Extract the (X, Y) coordinate from the center of the cell holding the provided text.  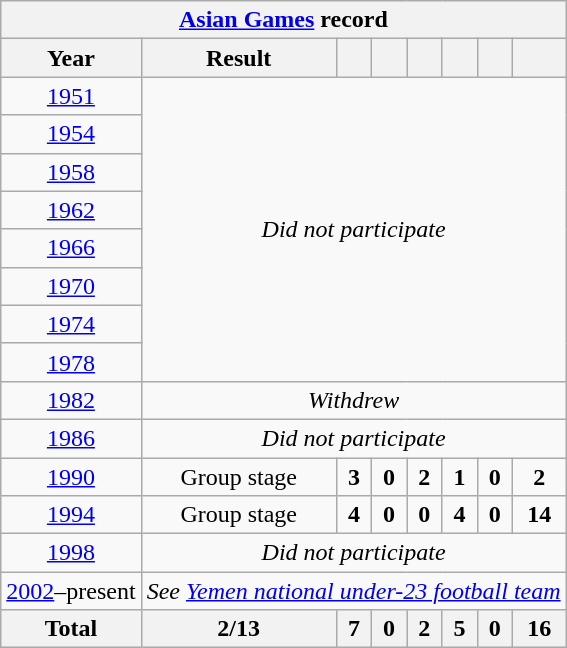
1966 (71, 248)
16 (539, 629)
14 (539, 515)
Asian Games record (284, 20)
1958 (71, 172)
Year (71, 58)
1951 (71, 96)
7 (354, 629)
1990 (71, 477)
1986 (71, 438)
1962 (71, 210)
2002–present (71, 591)
2/13 (238, 629)
1994 (71, 515)
1982 (71, 400)
3 (354, 477)
1954 (71, 134)
5 (460, 629)
1974 (71, 324)
See Yemen national under-23 football team (354, 591)
1970 (71, 286)
Result (238, 58)
1978 (71, 362)
1 (460, 477)
1998 (71, 553)
Total (71, 629)
Withdrew (354, 400)
